Return (X, Y) of the center of cell containing provided text 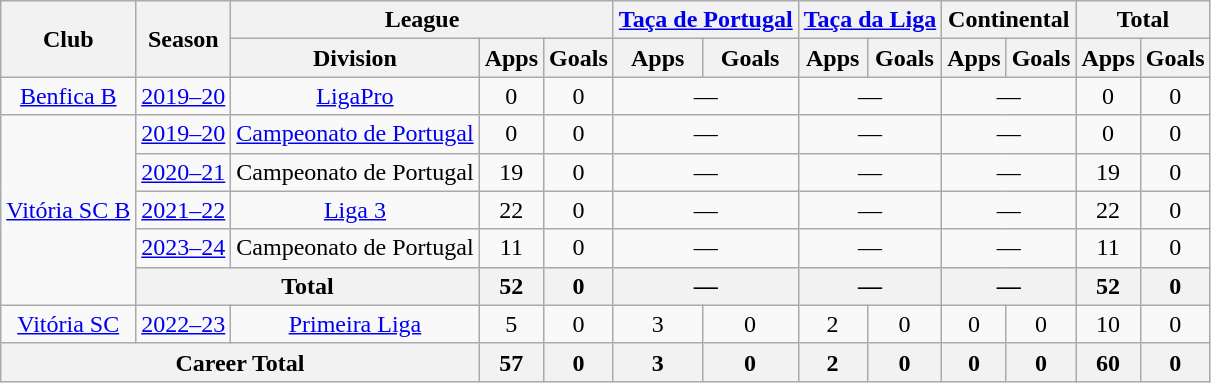
2022–23 (184, 324)
LigaPro (355, 96)
Benfica B (68, 96)
2020–21 (184, 172)
2023–24 (184, 248)
10 (1108, 324)
Club (68, 39)
Vitória SC (68, 324)
Taça da Liga (870, 20)
Continental (1009, 20)
60 (1108, 362)
57 (511, 362)
Division (355, 58)
Primeira Liga (355, 324)
2021–22 (184, 210)
Season (184, 39)
Career Total (240, 362)
Liga 3 (355, 210)
Vitória SC B (68, 210)
Taça de Portugal (706, 20)
5 (511, 324)
League (422, 20)
